From the cell containing the given text, extract its center point as (X, Y) coordinate. 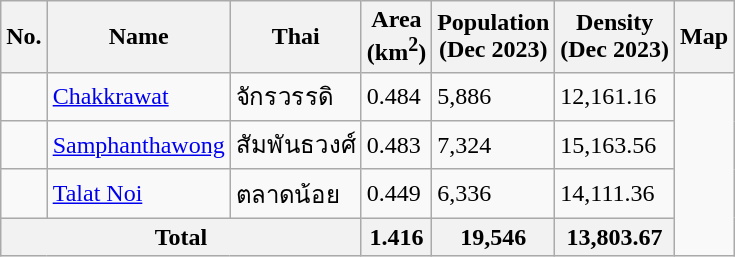
5,886 (494, 96)
Name (138, 37)
Thai (296, 37)
19,546 (494, 237)
0.484 (396, 96)
13,803.67 (615, 237)
Density(Dec 2023) (615, 37)
สัมพันธวงศ์ (296, 146)
0.449 (396, 194)
14,111.36 (615, 194)
Samphanthawong (138, 146)
6,336 (494, 194)
1.416 (396, 237)
7,324 (494, 146)
Population(Dec 2023) (494, 37)
No. (24, 37)
Total (182, 237)
0.483 (396, 146)
จักรวรรดิ (296, 96)
12,161.16 (615, 96)
Map (704, 37)
Area(km2) (396, 37)
ตลาดน้อย (296, 194)
Talat Noi (138, 194)
Chakkrawat (138, 96)
15,163.56 (615, 146)
